Locate the cell with the specified text and output its [X, Y] center coordinate. 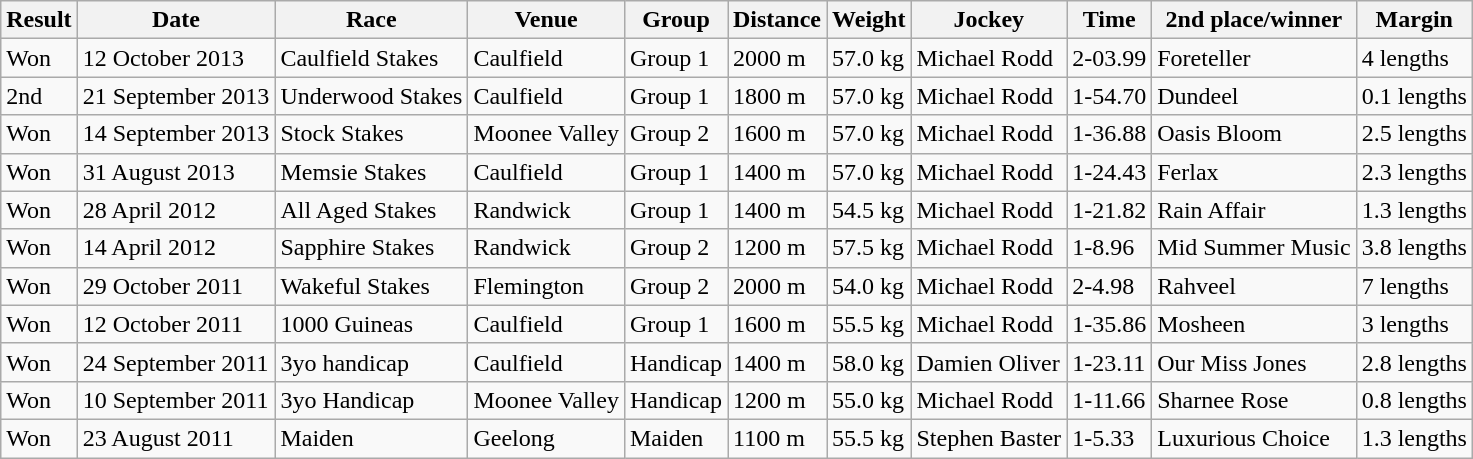
Wakeful Stakes [372, 286]
Stephen Baster [989, 438]
1000 Guineas [372, 324]
3 lengths [1414, 324]
2nd place/winner [1254, 20]
Result [39, 20]
Our Miss Jones [1254, 362]
2nd [39, 96]
57.5 kg [869, 248]
31 August 2013 [176, 172]
1-21.82 [1110, 210]
0.8 lengths [1414, 400]
Group [676, 20]
Mosheen [1254, 324]
3yo handicap [372, 362]
1-23.11 [1110, 362]
Weight [869, 20]
All Aged Stakes [372, 210]
1-36.88 [1110, 134]
Race [372, 20]
3.8 lengths [1414, 248]
28 April 2012 [176, 210]
21 September 2013 [176, 96]
1-35.86 [1110, 324]
Sapphire Stakes [372, 248]
1100 m [778, 438]
Underwood Stakes [372, 96]
2-4.98 [1110, 286]
58.0 kg [869, 362]
Sharnee Rose [1254, 400]
2.3 lengths [1414, 172]
Jockey [989, 20]
1-8.96 [1110, 248]
14 April 2012 [176, 248]
1800 m [778, 96]
29 October 2011 [176, 286]
Date [176, 20]
4 lengths [1414, 58]
2.8 lengths [1414, 362]
Margin [1414, 20]
Rain Affair [1254, 210]
Mid Summer Music [1254, 248]
Memsie Stakes [372, 172]
Luxurious Choice [1254, 438]
12 October 2011 [176, 324]
7 lengths [1414, 286]
Dundeel [1254, 96]
1-54.70 [1110, 96]
Caulfield Stakes [372, 58]
23 August 2011 [176, 438]
Stock Stakes [372, 134]
2.5 lengths [1414, 134]
0.1 lengths [1414, 96]
24 September 2011 [176, 362]
3yo Handicap [372, 400]
14 September 2013 [176, 134]
Rahveel [1254, 286]
Time [1110, 20]
2-03.99 [1110, 58]
1-11.66 [1110, 400]
Distance [778, 20]
55.0 kg [869, 400]
Venue [546, 20]
Geelong [546, 438]
10 September 2011 [176, 400]
Foreteller [1254, 58]
Flemington [546, 286]
12 October 2013 [176, 58]
1-5.33 [1110, 438]
54.5 kg [869, 210]
54.0 kg [869, 286]
Oasis Bloom [1254, 134]
Ferlax [1254, 172]
Damien Oliver [989, 362]
1-24.43 [1110, 172]
